Return (x, y) of the center of cell containing provided text 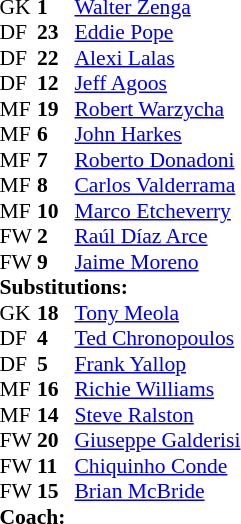
23 (56, 33)
Robert Warzycha (157, 109)
Steve Ralston (157, 415)
Ted Chronopoulos (157, 339)
12 (56, 83)
John Harkes (157, 135)
9 (56, 262)
Jeff Agoos (157, 83)
Raúl Díaz Arce (157, 237)
8 (56, 185)
Richie Williams (157, 389)
Frank Yallop (157, 364)
Roberto Donadoni (157, 160)
Alexi Lalas (157, 58)
11 (56, 466)
15 (56, 491)
Eddie Pope (157, 33)
Tony Meola (157, 313)
14 (56, 415)
22 (56, 58)
2 (56, 237)
Giuseppe Galderisi (157, 441)
Marco Etcheverry (157, 211)
19 (56, 109)
16 (56, 389)
Brian McBride (157, 491)
Carlos Valderrama (157, 185)
18 (56, 313)
20 (56, 441)
10 (56, 211)
6 (56, 135)
5 (56, 364)
Chiquinho Conde (157, 466)
Jaime Moreno (157, 262)
4 (56, 339)
7 (56, 160)
